Locate the cell with the specified text and output its [X, Y] center coordinate. 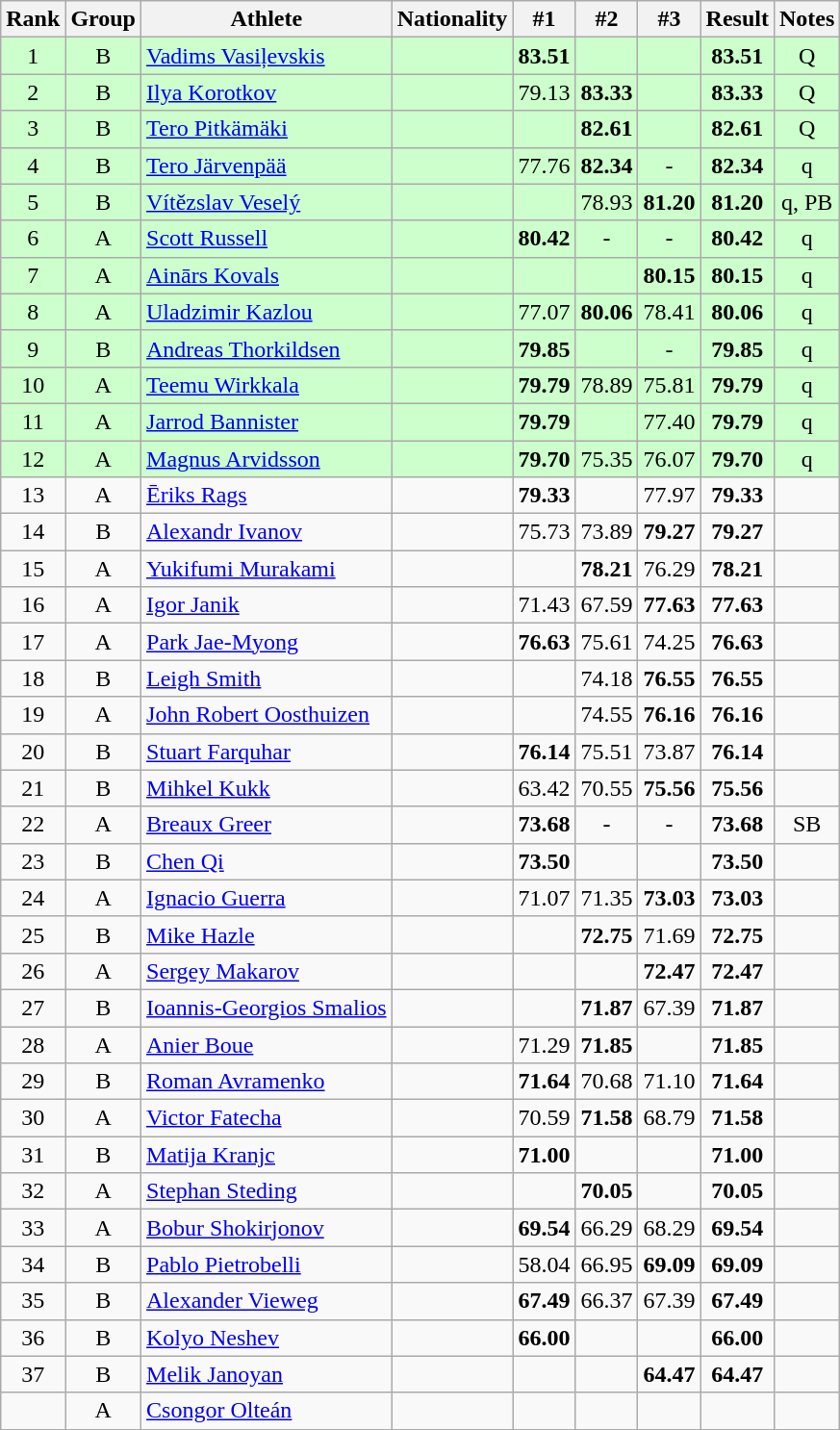
Mihkel Kukk [267, 788]
12 [33, 459]
Nationality [452, 19]
77.40 [670, 421]
Alexander Vieweg [267, 1301]
73.89 [606, 532]
Ioannis-Georgios Smalios [267, 1008]
29 [33, 1082]
#2 [606, 19]
32 [33, 1191]
79.13 [545, 92]
5 [33, 202]
7 [33, 275]
75.35 [606, 459]
Kolyo Neshev [267, 1338]
Anier Boue [267, 1044]
75.81 [670, 385]
Breaux Greer [267, 825]
2 [33, 92]
Tero Pitkämäki [267, 129]
Teemu Wirkkala [267, 385]
Ilya Korotkov [267, 92]
68.29 [670, 1228]
Andreas Thorkildsen [267, 348]
Mike Hazle [267, 934]
63.42 [545, 788]
76.07 [670, 459]
18 [33, 678]
Stuart Farquhar [267, 752]
23 [33, 861]
70.68 [606, 1082]
Rank [33, 19]
Roman Avramenko [267, 1082]
Ēriks Rags [267, 496]
74.55 [606, 715]
66.37 [606, 1301]
Group [104, 19]
Vadims Vasiļevskis [267, 56]
Pablo Pietrobelli [267, 1264]
26 [33, 971]
24 [33, 898]
Uladzimir Kazlou [267, 312]
#1 [545, 19]
68.79 [670, 1118]
71.07 [545, 898]
14 [33, 532]
36 [33, 1338]
Notes [806, 19]
Park Jae-Myong [267, 642]
#3 [670, 19]
10 [33, 385]
Athlete [267, 19]
74.25 [670, 642]
75.51 [606, 752]
Bobur Shokirjonov [267, 1228]
70.59 [545, 1118]
21 [33, 788]
3 [33, 129]
4 [33, 166]
78.89 [606, 385]
1 [33, 56]
75.73 [545, 532]
Csongor Olteán [267, 1411]
35 [33, 1301]
77.76 [545, 166]
Result [737, 19]
66.29 [606, 1228]
6 [33, 239]
30 [33, 1118]
Yukifumi Murakami [267, 569]
22 [33, 825]
Vítězslav Veselý [267, 202]
25 [33, 934]
Leigh Smith [267, 678]
11 [33, 421]
33 [33, 1228]
Igor Janik [267, 605]
9 [33, 348]
Magnus Arvidsson [267, 459]
31 [33, 1155]
Jarrod Bannister [267, 421]
27 [33, 1008]
SB [806, 825]
76.29 [670, 569]
71.29 [545, 1044]
19 [33, 715]
77.97 [670, 496]
34 [33, 1264]
17 [33, 642]
71.43 [545, 605]
67.59 [606, 605]
77.07 [545, 312]
Matija Kranjc [267, 1155]
Alexandr Ivanov [267, 532]
Ainārs Kovals [267, 275]
37 [33, 1374]
Sergey Makarov [267, 971]
70.55 [606, 788]
13 [33, 496]
71.10 [670, 1082]
Scott Russell [267, 239]
74.18 [606, 678]
75.61 [606, 642]
Victor Fatecha [267, 1118]
Melik Janoyan [267, 1374]
58.04 [545, 1264]
66.95 [606, 1264]
71.35 [606, 898]
20 [33, 752]
73.87 [670, 752]
78.41 [670, 312]
78.93 [606, 202]
Tero Järvenpää [267, 166]
q, PB [806, 202]
28 [33, 1044]
8 [33, 312]
16 [33, 605]
71.69 [670, 934]
Ignacio Guerra [267, 898]
John Robert Oosthuizen [267, 715]
Stephan Steding [267, 1191]
Chen Qi [267, 861]
15 [33, 569]
